Identify which cell holds the provided text, then report its [X, Y] central coordinate. 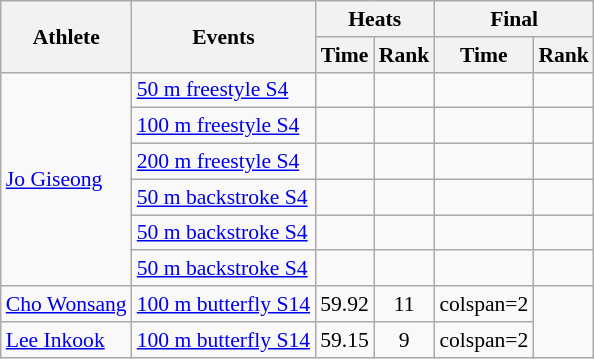
59.92 [344, 304]
Athlete [66, 36]
Cho Wonsang [66, 304]
59.15 [344, 340]
Events [224, 36]
9 [404, 340]
200 m freestyle S4 [224, 162]
100 m freestyle S4 [224, 126]
Heats [374, 19]
Jo Giseong [66, 179]
50 m freestyle S4 [224, 90]
Final [514, 19]
11 [404, 304]
Lee Inkook [66, 340]
